Pinpoint the cell where the given text exists, returning its [x, y] midpoint coordinate. 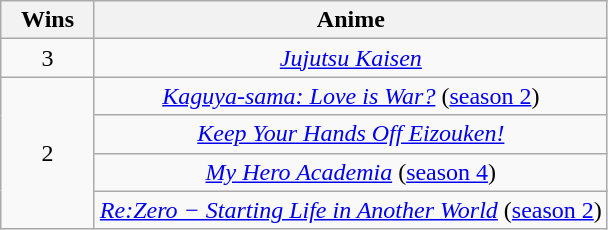
Keep Your Hands Off Eizouken! [350, 134]
My Hero Academia (season 4) [350, 172]
Re:Zero − Starting Life in Another World (season 2) [350, 210]
Anime [350, 20]
2 [48, 153]
Wins [48, 20]
Jujutsu Kaisen [350, 58]
3 [48, 58]
Kaguya-sama: Love is War? (season 2) [350, 96]
